Identify which cell holds the provided text, then report its (X, Y) central coordinate. 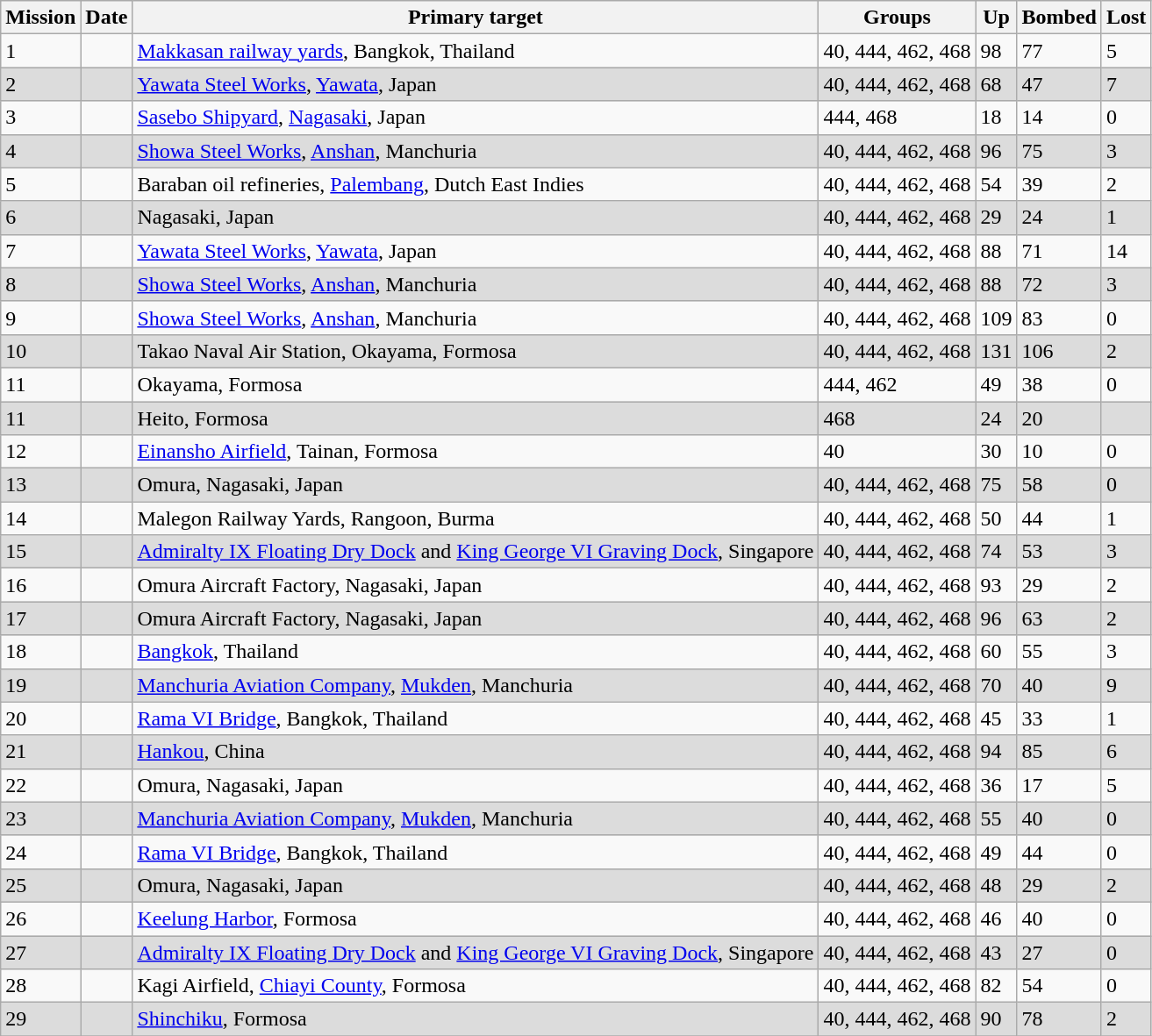
131 (997, 351)
33 (1059, 718)
23 (40, 818)
Malegon Railway Yards, Rangoon, Burma (476, 518)
Date (107, 18)
48 (997, 885)
444, 462 (897, 384)
43 (997, 952)
Makkasan railway yards, Bangkok, Thailand (476, 51)
22 (40, 785)
39 (1059, 184)
53 (1059, 552)
25 (40, 885)
Keelung Harbor, Formosa (476, 918)
Einansho Airfield, Tainan, Formosa (476, 452)
63 (1059, 618)
58 (1059, 485)
106 (1059, 351)
Up (997, 18)
47 (1059, 84)
13 (40, 485)
Mission (40, 18)
Bombed (1059, 18)
83 (1059, 318)
78 (1059, 1019)
Heito, Formosa (476, 418)
Shinchiku, Formosa (476, 1019)
38 (1059, 384)
90 (997, 1019)
26 (40, 918)
4 (40, 151)
77 (1059, 51)
Kagi Airfield, Chiayi County, Formosa (476, 986)
16 (40, 585)
82 (997, 986)
109 (997, 318)
468 (897, 418)
Hankou, China (476, 752)
60 (997, 652)
28 (40, 986)
68 (997, 84)
8 (40, 284)
50 (997, 518)
Bangkok, Thailand (476, 652)
74 (997, 552)
93 (997, 585)
12 (40, 452)
46 (997, 918)
21 (40, 752)
94 (997, 752)
Okayama, Formosa (476, 384)
85 (1059, 752)
Nagasaki, Japan (476, 218)
444, 468 (897, 118)
19 (40, 685)
Takao Naval Air Station, Okayama, Formosa (476, 351)
Lost (1126, 18)
70 (997, 685)
Primary target (476, 18)
Sasebo Shipyard, Nagasaki, Japan (476, 118)
15 (40, 552)
45 (997, 718)
72 (1059, 284)
Baraban oil refineries, Palembang, Dutch East Indies (476, 184)
30 (997, 452)
Groups (897, 18)
71 (1059, 251)
98 (997, 51)
36 (997, 785)
